For the text-containing cell, return its midpoint in [X, Y] coordinate format. 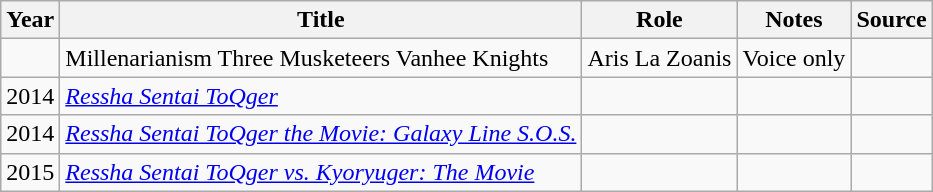
Ressha Sentai ToQger vs. Kyoryuger: The Movie [321, 172]
2015 [30, 172]
Voice only [794, 58]
Year [30, 20]
Ressha Sentai ToQger the Movie: Galaxy Line S.O.S. [321, 134]
Title [321, 20]
Ressha Sentai ToQger [321, 96]
Source [892, 20]
Aris La Zoanis [660, 58]
Millenarianism Three Musketeers Vanhee Knights [321, 58]
Role [660, 20]
Notes [794, 20]
